Capture the cell that displays the provided text and extract its (x, y) central coordinate. 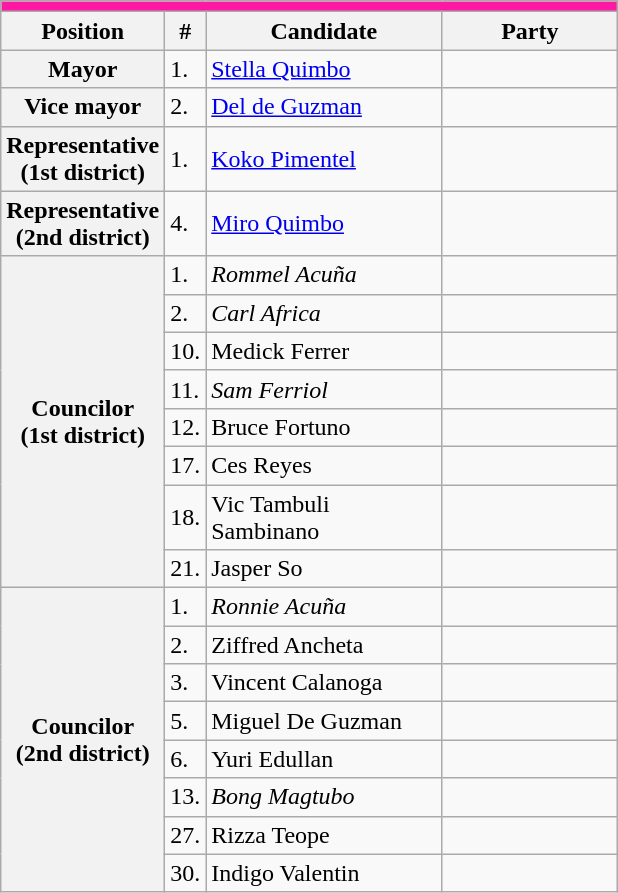
Bruce Fortuno (324, 427)
Candidate (324, 31)
4. (186, 224)
21. (186, 569)
Medick Ferrer (324, 351)
Yuri Edullan (324, 759)
Koko Pimentel (324, 158)
Bong Magtubo (324, 797)
Ces Reyes (324, 465)
Stella Quimbo (324, 69)
10. (186, 351)
Indigo Valentin (324, 873)
Miro Quimbo (324, 224)
Sam Ferriol (324, 389)
Councilor(2nd district) (83, 740)
Miguel De Guzman (324, 721)
17. (186, 465)
Ronnie Acuña (324, 607)
Rommel Acuña (324, 275)
18. (186, 516)
Del de Guzman (324, 107)
Party (530, 31)
13. (186, 797)
Representative(1st district) (83, 158)
Ziffred Ancheta (324, 645)
Vice mayor (83, 107)
30. (186, 873)
Position (83, 31)
Rizza Teope (324, 835)
27. (186, 835)
Representative(2nd district) (83, 224)
# (186, 31)
Carl Africa (324, 313)
3. (186, 683)
Councilor(1st district) (83, 422)
Vincent Calanoga (324, 683)
11. (186, 389)
Vic Tambuli Sambinano (324, 516)
12. (186, 427)
5. (186, 721)
Mayor (83, 69)
Jasper So (324, 569)
6. (186, 759)
